Determine the (x, y) coordinate at the center of the cell enclosing the given text.  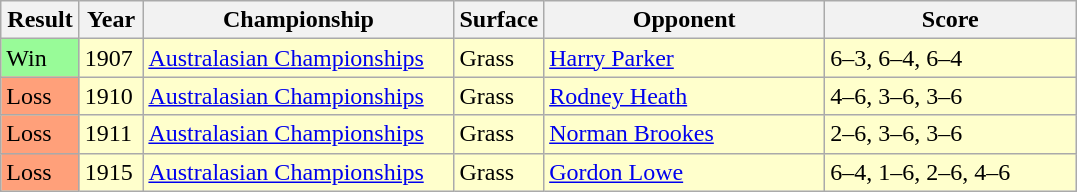
6–3, 6–4, 6–4 (950, 58)
Score (950, 20)
1915 (111, 172)
Harry Parker (684, 58)
1910 (111, 96)
4–6, 3–6, 3–6 (950, 96)
Result (40, 20)
2–6, 3–6, 3–6 (950, 134)
1907 (111, 58)
Win (40, 58)
Opponent (684, 20)
1911 (111, 134)
Surface (499, 20)
Year (111, 20)
Rodney Heath (684, 96)
6–4, 1–6, 2–6, 4–6 (950, 172)
Gordon Lowe (684, 172)
Championship (298, 20)
Norman Brookes (684, 134)
